Return [x, y] of the center of cell containing provided text 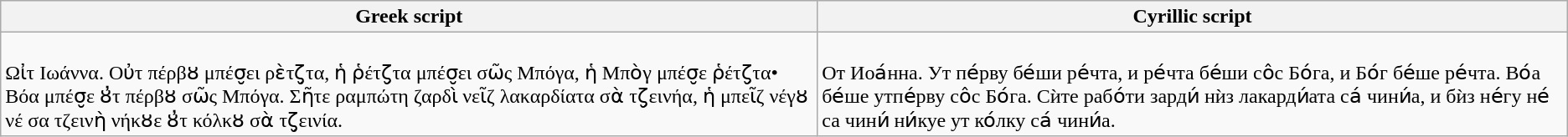
Greek script [409, 17]
Cyrillic script [1193, 17]
